Find where the given text appears and provide that cell's center as (X, Y) coordinate. 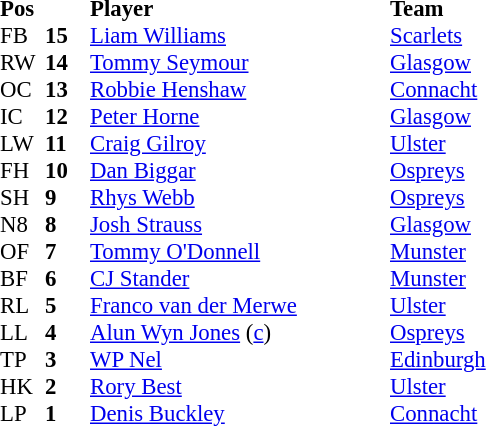
Tommy O'Donnell (240, 252)
10 (68, 170)
Josh Strauss (240, 224)
LW (22, 144)
4 (68, 332)
Franco van der Merwe (240, 306)
RL (22, 306)
Liam Williams (240, 36)
Rhys Webb (240, 198)
OF (22, 252)
Rory Best (240, 386)
9 (68, 198)
WP Nel (240, 360)
Dan Biggar (240, 170)
14 (68, 62)
HK (22, 386)
LL (22, 332)
IC (22, 116)
Tommy Seymour (240, 62)
13 (68, 90)
3 (68, 360)
OC (22, 90)
Robbie Henshaw (240, 90)
CJ Stander (240, 278)
6 (68, 278)
FB (22, 36)
12 (68, 116)
Craig Gilroy (240, 144)
BF (22, 278)
N8 (22, 224)
RW (22, 62)
7 (68, 252)
Peter Horne (240, 116)
5 (68, 306)
8 (68, 224)
2 (68, 386)
15 (68, 36)
Alun Wyn Jones (c) (240, 332)
SH (22, 198)
TP (22, 360)
FH (22, 170)
11 (68, 144)
